Find where the given text appears and provide that cell's center as (X, Y) coordinate. 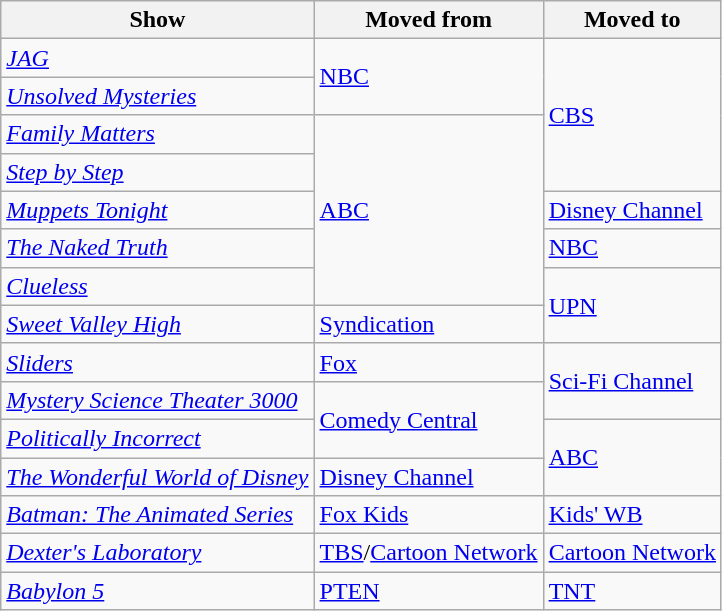
Unsolved Mysteries (158, 96)
Cartoon Network (632, 553)
PTEN (428, 591)
TNT (632, 591)
Kids' WB (632, 515)
Batman: The Animated Series (158, 515)
Clueless (158, 286)
Sweet Valley High (158, 324)
Fox (428, 362)
JAG (158, 58)
Family Matters (158, 134)
The Naked Truth (158, 248)
Muppets Tonight (158, 210)
UPN (632, 305)
Syndication (428, 324)
Dexter's Laboratory (158, 553)
CBS (632, 115)
TBS/Cartoon Network (428, 553)
Show (158, 20)
Sci-Fi Channel (632, 381)
Moved from (428, 20)
Step by Step (158, 172)
Comedy Central (428, 419)
The Wonderful World of Disney (158, 477)
Politically Incorrect (158, 438)
Mystery Science Theater 3000 (158, 400)
Moved to (632, 20)
Fox Kids (428, 515)
Babylon 5 (158, 591)
Sliders (158, 362)
